Determine the (x, y) coordinate at the center of the cell enclosing the given text.  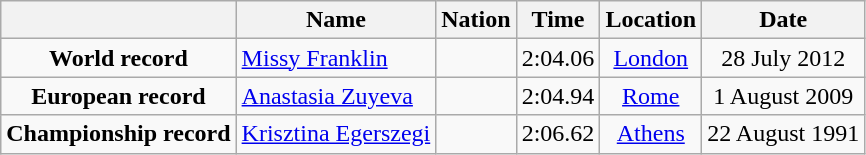
London (651, 58)
2:04.06 (558, 58)
Anastasia Zuyeva (336, 96)
Missy Franklin (336, 58)
2:04.94 (558, 96)
Athens (651, 134)
Championship record (118, 134)
1 August 2009 (784, 96)
Krisztina Egerszegi (336, 134)
Location (651, 20)
Nation (476, 20)
Name (336, 20)
Date (784, 20)
European record (118, 96)
Rome (651, 96)
World record (118, 58)
2:06.62 (558, 134)
Time (558, 20)
28 July 2012 (784, 58)
22 August 1991 (784, 134)
